Return (X, Y) of the center of cell containing provided text 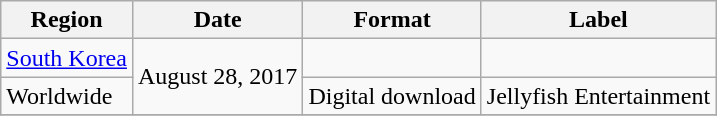
Region (67, 20)
August 28, 2017 (217, 77)
South Korea (67, 58)
Worldwide (67, 96)
Jellyfish Entertainment (598, 96)
Format (392, 20)
Label (598, 20)
Digital download (392, 96)
Date (217, 20)
